Provide the [x, y] coordinate of the cell's center where the given text is located.  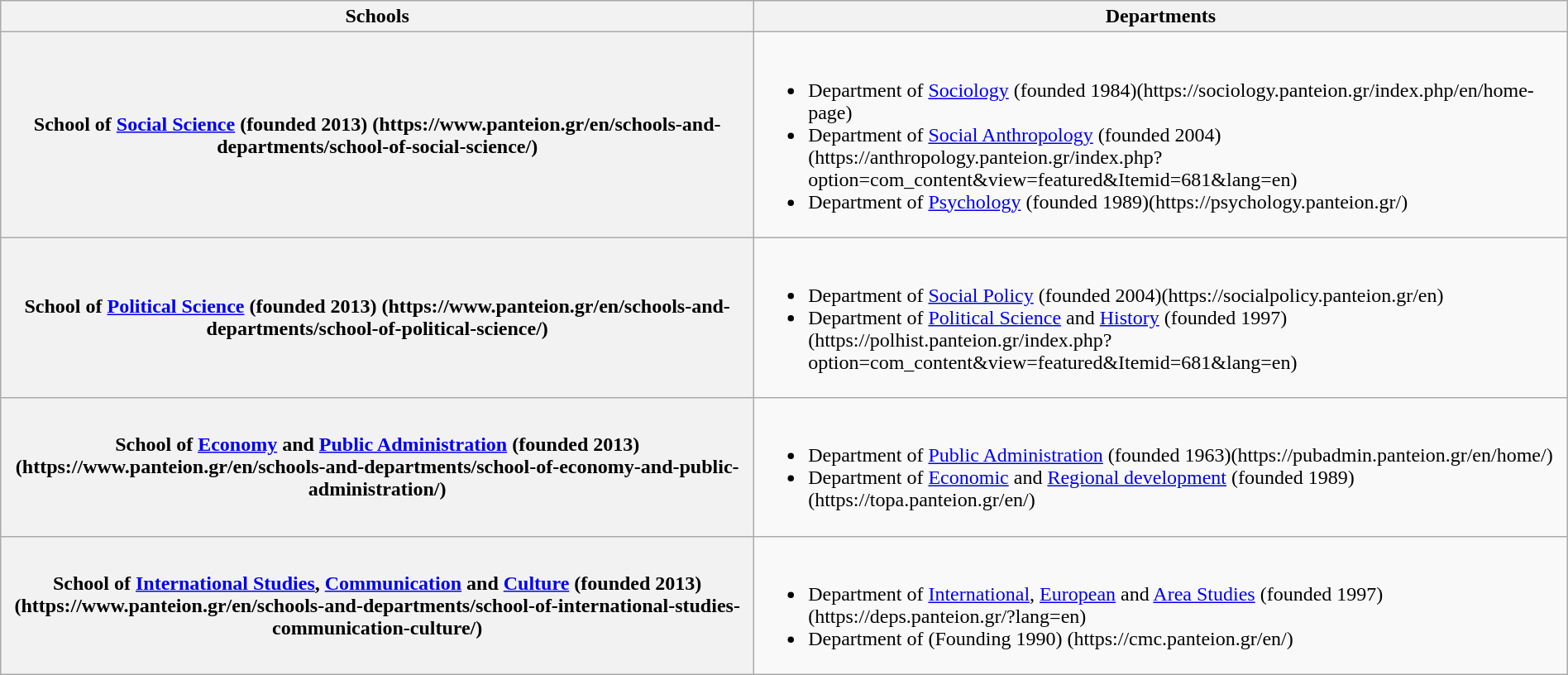
School of Political Science (founded 2013) (https://www.panteion.gr/en/schools-and-departments/school-of-political-science/) [377, 318]
Schools [377, 17]
Departments [1161, 17]
School of Social Science (founded 2013) (https://www.panteion.gr/en/schools-and-departments/school-of-social-science/) [377, 135]
